Scan for the cell matching the given text and deliver its (X, Y) coordinate at center. 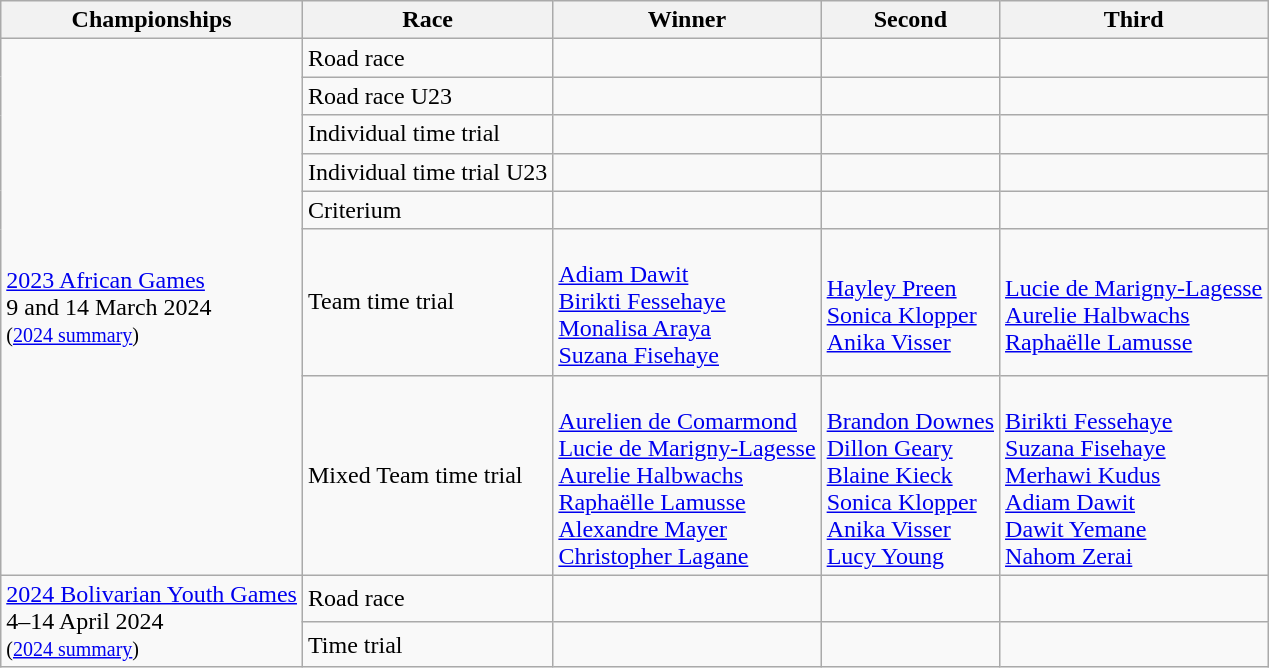
Championships (152, 20)
Individual time trial U23 (427, 172)
Adiam DawitBirikti FessehayeMonalisa ArayaSuzana Fisehaye (687, 302)
Team time trial (427, 302)
Brandon DownesDillon GearyBlaine KieckSonica KlopperAnika VisserLucy Young (910, 475)
Third (1134, 20)
Birikti FessehayeSuzana FisehayeMerhawi KudusAdiam DawitDawit YemaneNahom Zerai (1134, 475)
Individual time trial (427, 134)
2024 Bolivarian Youth Games 4–14 April 2024(2024 summary) (152, 621)
Road race U23 (427, 96)
Mixed Team time trial (427, 475)
Race (427, 20)
2023 African Games 9 and 14 March 2024(2024 summary) (152, 307)
Criterium (427, 210)
Second (910, 20)
Aurelien de ComarmondLucie de Marigny-LagesseAurelie HalbwachsRaphaëlle LamusseAlexandre MayerChristopher Lagane (687, 475)
Lucie de Marigny-LagesseAurelie HalbwachsRaphaëlle Lamusse (1134, 302)
Hayley PreenSonica KlopperAnika Visser (910, 302)
Time trial (427, 644)
Winner (687, 20)
